Identify which cell holds the provided text, then report its [X, Y] central coordinate. 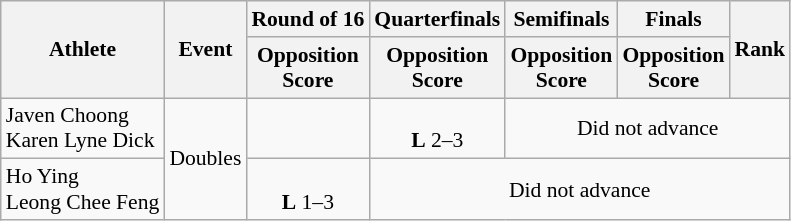
Quarterfinals [437, 19]
Finals [673, 19]
Semifinals [561, 19]
Event [205, 50]
Round of 16 [308, 19]
Doubles [205, 159]
Ho YingLeong Chee Feng [83, 190]
Rank [760, 50]
L 2–3 [437, 128]
L 1–3 [308, 190]
Javen ChoongKaren Lyne Dick [83, 128]
Athlete [83, 50]
